From the cell containing the given text, extract its center point as (x, y) coordinate. 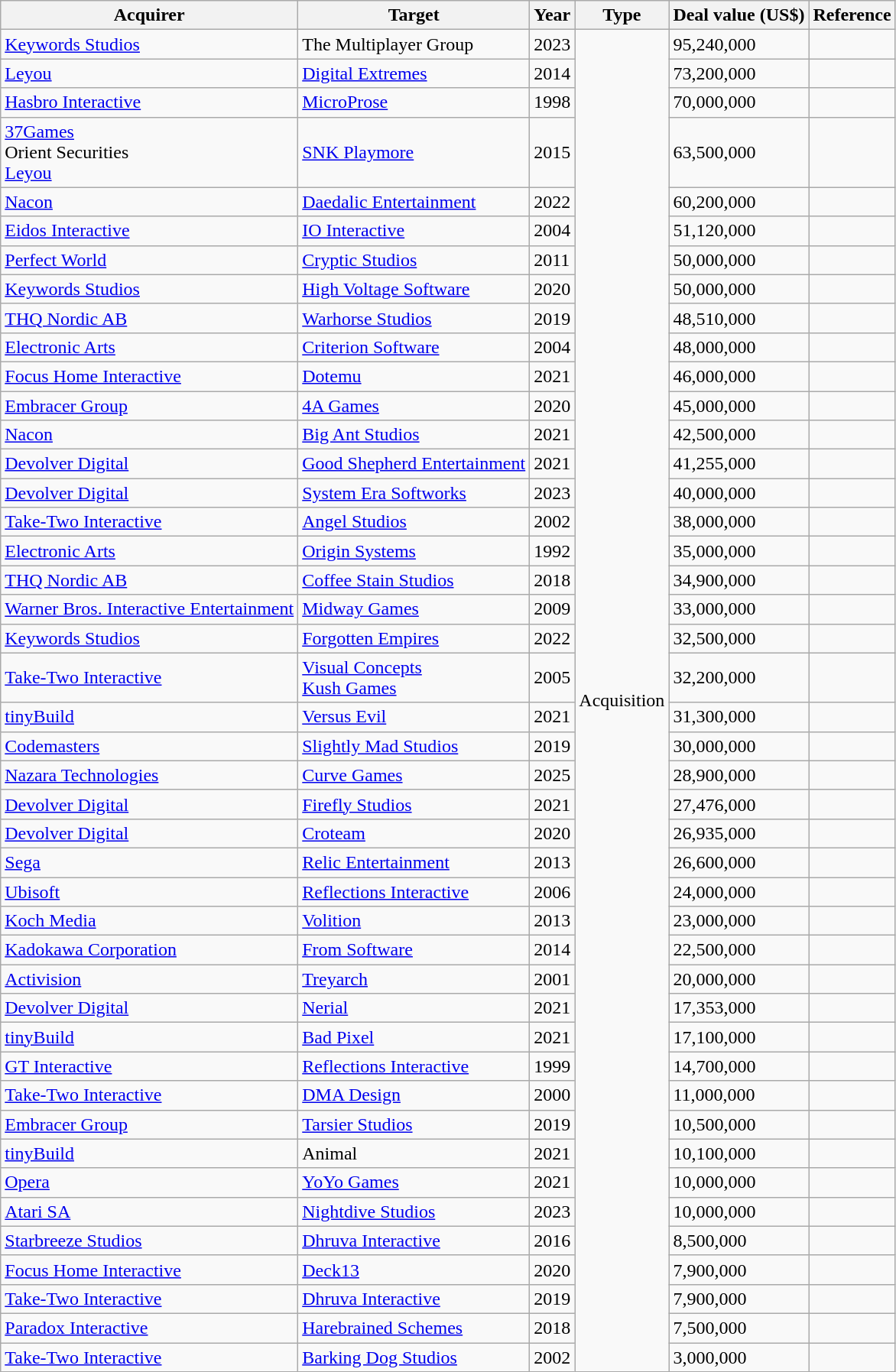
41,255,000 (739, 464)
23,000,000 (739, 921)
4A Games (414, 406)
Acquisition (622, 701)
46,000,000 (739, 376)
70,000,000 (739, 102)
27,476,000 (739, 804)
Nightdive Studios (414, 1211)
2016 (552, 1241)
31,300,000 (739, 717)
38,000,000 (739, 522)
Type (622, 15)
Nerial (414, 1008)
24,000,000 (739, 892)
45,000,000 (739, 406)
Firefly Studios (414, 804)
10,100,000 (739, 1153)
95,240,000 (739, 44)
Hasbro Interactive (150, 102)
Ubisoft (150, 892)
26,935,000 (739, 833)
Treyarch (414, 979)
Criterion Software (414, 347)
48,000,000 (739, 347)
37Games Orient Securities Leyou (150, 152)
1999 (552, 1066)
11,000,000 (739, 1095)
22,500,000 (739, 950)
34,900,000 (739, 580)
42,500,000 (739, 435)
Forgotten Empires (414, 638)
Leyou (150, 73)
2005 (552, 677)
DMA Design (414, 1095)
Kadokawa Corporation (150, 950)
2000 (552, 1095)
MicroProse (414, 102)
Daedalic Entertainment (414, 202)
The Multiplayer Group (414, 44)
Angel Studios (414, 522)
35,000,000 (739, 551)
2001 (552, 979)
Perfect World (150, 260)
Volition (414, 921)
40,000,000 (739, 493)
IO Interactive (414, 231)
32,500,000 (739, 638)
Origin Systems (414, 551)
System Era Softworks (414, 493)
Target (414, 15)
Cryptic Studios (414, 260)
GT Interactive (150, 1066)
20,000,000 (739, 979)
Sega (150, 862)
48,510,000 (739, 318)
60,200,000 (739, 202)
Deck13 (414, 1270)
Starbreeze Studios (150, 1241)
26,600,000 (739, 862)
Big Ant Studios (414, 435)
30,000,000 (739, 746)
Eidos Interactive (150, 231)
32,200,000 (739, 677)
1992 (552, 551)
33,000,000 (739, 609)
Paradox Interactive (150, 1328)
Digital Extremes (414, 73)
Warner Bros. Interactive Entertainment (150, 609)
Midway Games (414, 609)
Tarsier Studios (414, 1124)
Visual Concepts Kush Games (414, 677)
2006 (552, 892)
Activision (150, 979)
Warhorse Studios (414, 318)
2011 (552, 260)
Relic Entertainment (414, 862)
2025 (552, 775)
High Voltage Software (414, 289)
Nazara Technologies (150, 775)
Opera (150, 1182)
28,900,000 (739, 775)
Harebrained Schemes (414, 1328)
Slightly Mad Studios (414, 746)
Deal value (US$) (739, 15)
2009 (552, 609)
14,700,000 (739, 1066)
Coffee Stain Studios (414, 580)
Animal (414, 1153)
2015 (552, 152)
Dotemu (414, 376)
YoYo Games (414, 1182)
Year (552, 15)
3,000,000 (739, 1357)
Versus Evil (414, 717)
Curve Games (414, 775)
Barking Dog Studios (414, 1357)
8,500,000 (739, 1241)
Koch Media (150, 921)
Reference (852, 15)
17,353,000 (739, 1008)
Good Shepherd Entertainment (414, 464)
Bad Pixel (414, 1037)
7,500,000 (739, 1328)
63,500,000 (739, 152)
1998 (552, 102)
10,500,000 (739, 1124)
From Software (414, 950)
Codemasters (150, 746)
17,100,000 (739, 1037)
Atari SA (150, 1211)
73,200,000 (739, 73)
Croteam (414, 833)
Acquirer (150, 15)
51,120,000 (739, 231)
SNK Playmore (414, 152)
